Search for the cell housing the specified text and yield its (X, Y) center coordinate. 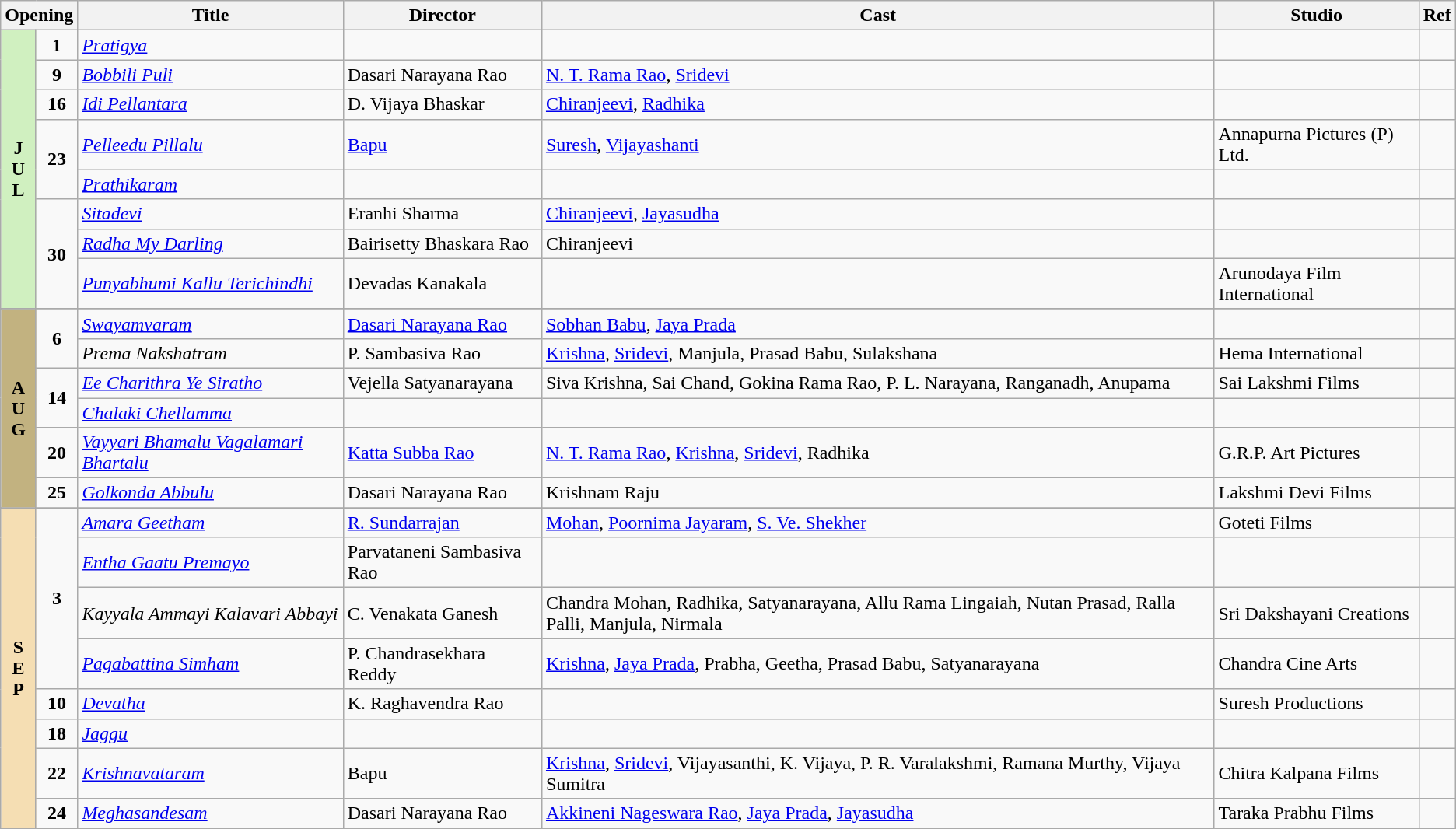
Title (210, 16)
Krishna, Sridevi, Vijayasanthi, K. Vijaya, P. R. Varalakshmi, Ramana Murthy, Vijaya Sumitra (877, 773)
Opening (39, 16)
Vejella Satyanarayana (442, 383)
Jaggu (210, 733)
Suresh, Vijayashanti (877, 145)
Chandra Mohan, Radhika, Satyanarayana, Allu Rama Lingaiah, Nutan Prasad, Ralla Palli, Manjula, Nirmala (877, 613)
Sai Lakshmi Films (1316, 383)
23 (57, 159)
Parvataneni Sambasiva Rao (442, 563)
Siva Krishna, Sai Chand, Gokina Rama Rao, P. L. Narayana, Ranganadh, Anupama (877, 383)
Katta Subba Rao (442, 453)
30 (57, 254)
Eranhi Sharma (442, 214)
SEP (19, 668)
N. T. Rama Rao, Sridevi (877, 75)
P. Sambasiva Rao (442, 353)
18 (57, 733)
Bobbili Puli (210, 75)
Bairisetty Bhaskara Rao (442, 243)
3 (57, 599)
Mohan, Poornima Jayaram, S. Ve. Shekher (877, 523)
Suresh Productions (1316, 704)
Devadas Kanakala (442, 283)
Lakshmi Devi Films (1316, 493)
Punyabhumi Kallu Terichindhi (210, 283)
Devatha (210, 704)
Taraka Prabhu Films (1316, 813)
14 (57, 397)
Krishnam Raju (877, 493)
AUG (19, 408)
10 (57, 704)
Prathikaram (210, 184)
Radha My Darling (210, 243)
C. Venakata Ganesh (442, 613)
Akkineni Nageswara Rao, Jaya Prada, Jayasudha (877, 813)
JUL (19, 170)
Chiranjeevi, Radhika (877, 104)
Chiranjeevi, Jayasudha (877, 214)
Krishna, Jaya Prada, Prabha, Geetha, Prasad Babu, Satyanarayana (877, 664)
Goteti Films (1316, 523)
Sitadevi (210, 214)
Prema Nakshatram (210, 353)
D. Vijaya Bhaskar (442, 104)
Vayyari Bhamalu Vagalamari Bhartalu (210, 453)
Entha Gaatu Premayo (210, 563)
20 (57, 453)
Krishnavataram (210, 773)
Chandra Cine Arts (1316, 664)
24 (57, 813)
K. Raghavendra Rao (442, 704)
Pelleedu Pillalu (210, 145)
Golkonda Abbulu (210, 493)
9 (57, 75)
Sri Dakshayani Creations (1316, 613)
Idi Pellantara (210, 104)
Amara Geetham (210, 523)
Swayamvaram (210, 324)
G.R.P. Art Pictures (1316, 453)
Pratigya (210, 45)
Ref (1437, 16)
Krishna, Sridevi, Manjula, Prasad Babu, Sulakshana (877, 353)
25 (57, 493)
Annapurna Pictures (P) Ltd. (1316, 145)
Cast (877, 16)
22 (57, 773)
Studio (1316, 16)
Ee Charithra Ye Siratho (210, 383)
Chiranjeevi (877, 243)
Director (442, 16)
1 (57, 45)
Kayyala Ammayi Kalavari Abbayi (210, 613)
P. Chandrasekhara Reddy (442, 664)
Chalaki Chellamma (210, 413)
Meghasandesam (210, 813)
Pagabattina Simham (210, 664)
6 (57, 338)
Chitra Kalpana Films (1316, 773)
16 (57, 104)
Hema International (1316, 353)
Arunodaya Film International (1316, 283)
R. Sundarrajan (442, 523)
N. T. Rama Rao, Krishna, Sridevi, Radhika (877, 453)
Sobhan Babu, Jaya Prada (877, 324)
